Provide the (X, Y) coordinate of the cell's center where the given text is located.  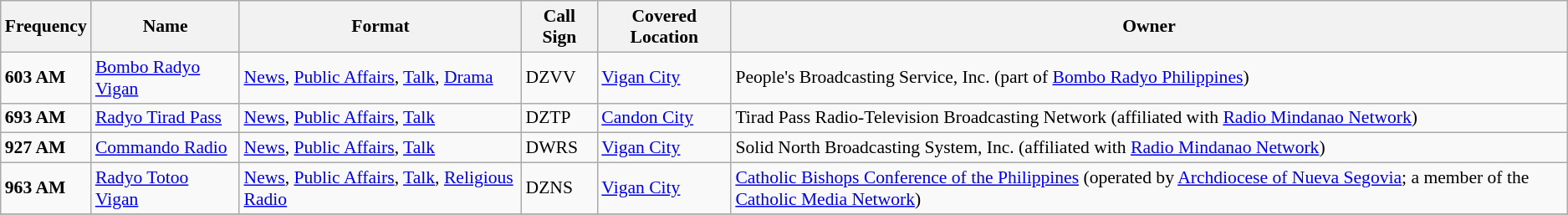
DZTP (560, 118)
Candon City (664, 118)
927 AM (46, 148)
News, Public Affairs, Talk, Drama (380, 77)
Radyo Tirad Pass (166, 118)
Format (380, 27)
Tirad Pass Radio-Television Broadcasting Network (affiliated with Radio Mindanao Network) (1149, 118)
603 AM (46, 77)
Call Sign (560, 27)
Owner (1149, 27)
Catholic Bishops Conference of the Philippines (operated by Archdiocese of Nueva Segovia; a member of the Catholic Media Network) (1149, 189)
Solid North Broadcasting System, Inc. (affiliated with Radio Mindanao Network) (1149, 148)
DWRS (560, 148)
Frequency (46, 27)
Bombo Radyo Vigan (166, 77)
News, Public Affairs, Talk, Religious Radio (380, 189)
693 AM (46, 118)
People's Broadcasting Service, Inc. (part of Bombo Radyo Philippines) (1149, 77)
963 AM (46, 189)
Covered Location (664, 27)
DZVV (560, 77)
Commando Radio (166, 148)
DZNS (560, 189)
Name (166, 27)
Radyo Totoo Vigan (166, 189)
